Extract the (X, Y) coordinate from the center of the cell holding the provided text.  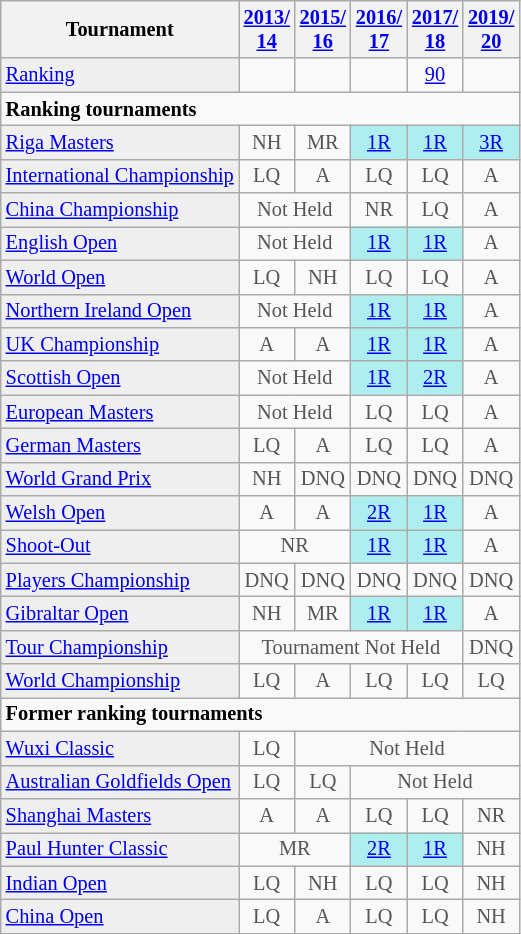
Tournament Not Held (351, 647)
Shoot-Out (120, 546)
Gibraltar Open (120, 613)
Northern Ireland Open (120, 311)
International Championship (120, 176)
European Masters (120, 412)
3R (491, 142)
2015/16 (323, 29)
Indian Open (120, 883)
China Open (120, 916)
2017/18 (435, 29)
World Grand Prix (120, 479)
World Championship (120, 681)
Ranking tournaments (260, 109)
Shanghai Masters (120, 815)
Riga Masters (120, 142)
90 (435, 75)
Wuxi Classic (120, 748)
China Championship (120, 210)
English Open (120, 243)
Scottish Open (120, 378)
UK Championship (120, 344)
Paul Hunter Classic (120, 849)
Tour Championship (120, 647)
Ranking (120, 75)
2013/14 (267, 29)
2016/17 (379, 29)
Players Championship (120, 580)
2019/20 (491, 29)
World Open (120, 277)
Tournament (120, 29)
Former ranking tournaments (260, 714)
Welsh Open (120, 513)
German Masters (120, 445)
Australian Goldfields Open (120, 782)
